Find where the given text appears and provide that cell's center as [x, y] coordinate. 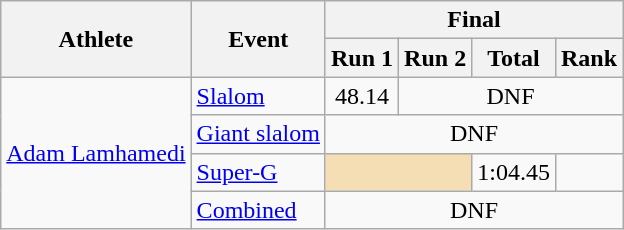
Event [258, 39]
Run 2 [436, 58]
48.14 [362, 96]
Rank [588, 58]
Run 1 [362, 58]
Super-G [258, 172]
Slalom [258, 96]
Combined [258, 210]
Final [474, 20]
Giant slalom [258, 134]
1:04.45 [514, 172]
Adam Lamhamedi [96, 153]
Total [514, 58]
Athlete [96, 39]
